Extract the [x, y] coordinate from the center of the cell holding the provided text.  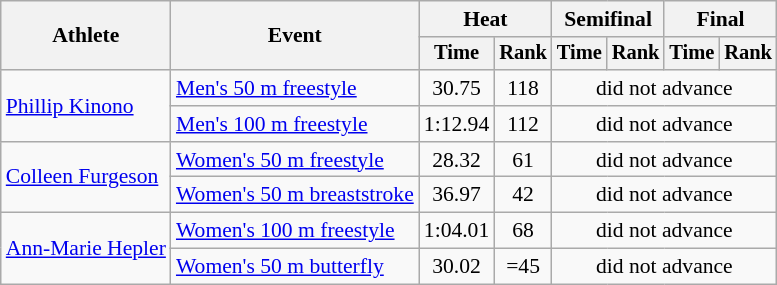
1:12.94 [456, 124]
Colleen Furgeson [86, 178]
Women's 50 m freestyle [295, 160]
Women's 50 m butterfly [295, 267]
Women's 50 m breaststroke [295, 195]
118 [523, 88]
36.97 [456, 195]
Athlete [86, 36]
Ann-Marie Hepler [86, 248]
=45 [523, 267]
61 [523, 160]
Men's 50 m freestyle [295, 88]
Semifinal [608, 19]
30.75 [456, 88]
Heat [486, 19]
30.02 [456, 267]
Women's 100 m freestyle [295, 231]
Men's 100 m freestyle [295, 124]
112 [523, 124]
28.32 [456, 160]
Final [720, 19]
68 [523, 231]
42 [523, 195]
Phillip Kinono [86, 106]
Event [295, 36]
1:04.01 [456, 231]
